Provide the [x, y] coordinate of the cell's center where the given text is located.  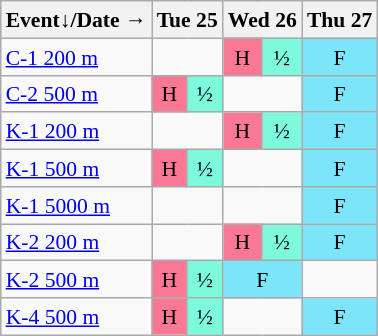
C-2 500 m [76, 94]
K-4 500 m [76, 316]
Thu 27 [340, 20]
C-1 200 m [76, 56]
Tue 25 [188, 20]
K-2 500 m [76, 280]
K-2 200 m [76, 242]
K-1 500 m [76, 168]
K-1 5000 m [76, 204]
K-1 200 m [76, 130]
Wed 26 [262, 20]
Event↓/Date → [76, 20]
